Return the (X, Y) coordinate for the center point of the cell that contains the specified text.  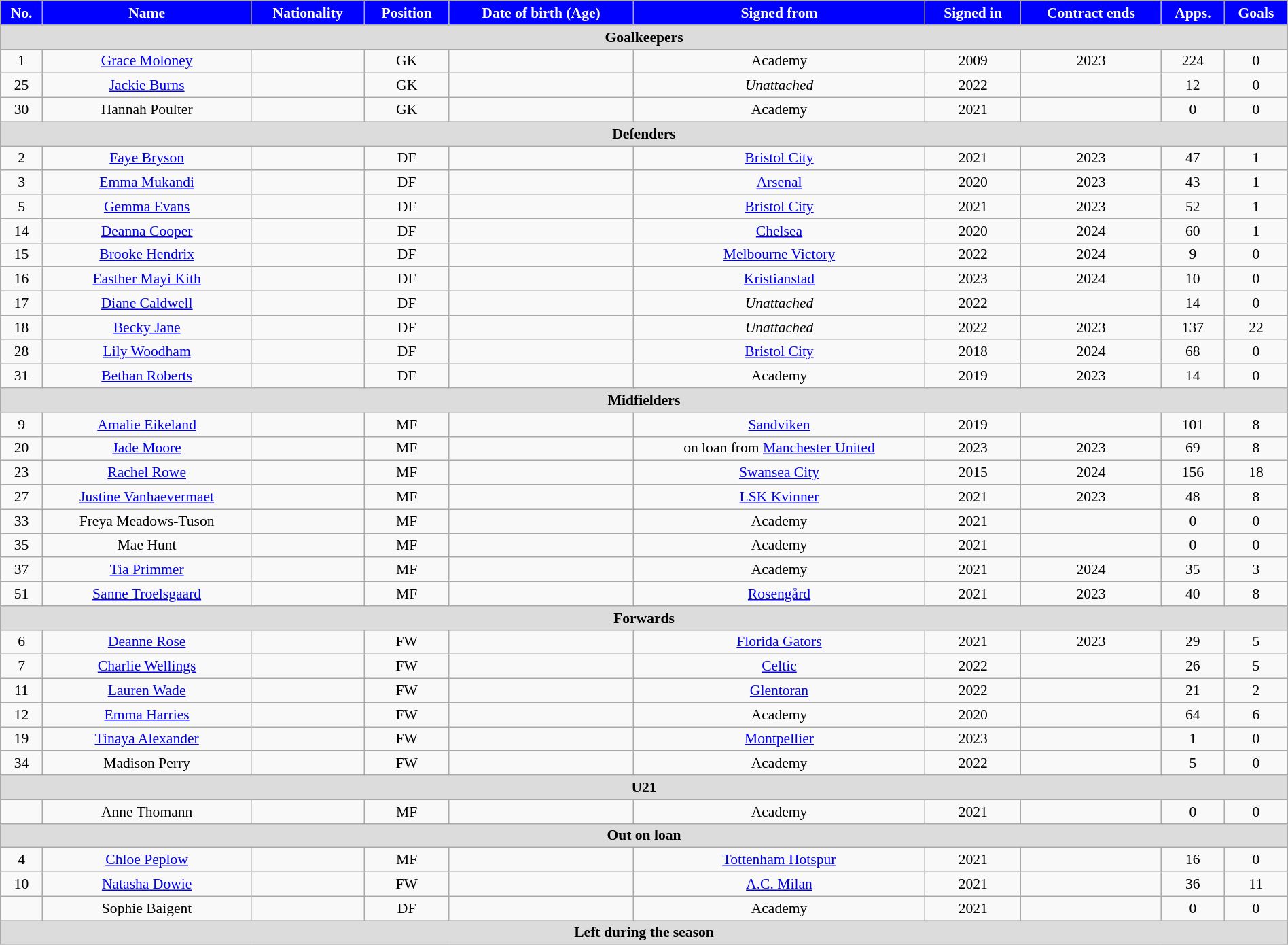
Tia Primmer (147, 570)
21 (1193, 691)
Easther Mayi Kith (147, 279)
Tinaya Alexander (147, 739)
Sandviken (779, 425)
40 (1193, 594)
Tottenham Hotspur (779, 860)
Out on loan (644, 836)
Charlie Wellings (147, 666)
7 (22, 666)
29 (1193, 642)
Name (147, 13)
Goalkeepers (644, 37)
Madison Perry (147, 764)
Lily Woodham (147, 352)
Swansea City (779, 473)
22 (1257, 327)
48 (1193, 497)
Sanne Troelsgaard (147, 594)
Kristianstad (779, 279)
No. (22, 13)
LSK Kvinner (779, 497)
Chloe Peplow (147, 860)
27 (22, 497)
Freya Meadows-Tuson (147, 521)
Signed in (973, 13)
69 (1193, 448)
30 (22, 110)
Mae Hunt (147, 546)
Celtic (779, 666)
Montpellier (779, 739)
Rachel Rowe (147, 473)
Diane Caldwell (147, 304)
47 (1193, 158)
Date of birth (Age) (541, 13)
Becky Jane (147, 327)
Defenders (644, 134)
26 (1193, 666)
Goals (1257, 13)
Chelsea (779, 231)
31 (22, 376)
Rosengård (779, 594)
Deanne Rose (147, 642)
on loan from Manchester United (779, 448)
Jackie Burns (147, 86)
19 (22, 739)
Contract ends (1091, 13)
Jade Moore (147, 448)
4 (22, 860)
17 (22, 304)
Grace Moloney (147, 61)
37 (22, 570)
Brooke Hendrix (147, 255)
Sophie Baigent (147, 908)
Nationality (308, 13)
137 (1193, 327)
Arsenal (779, 183)
Bethan Roberts (147, 376)
Lauren Wade (147, 691)
2018 (973, 352)
2015 (973, 473)
34 (22, 764)
60 (1193, 231)
Justine Vanhaevermaet (147, 497)
28 (22, 352)
A.C. Milan (779, 885)
25 (22, 86)
Anne Thomann (147, 812)
U21 (644, 787)
20 (22, 448)
224 (1193, 61)
Glentoran (779, 691)
Position (407, 13)
101 (1193, 425)
Midfielders (644, 400)
Hannah Poulter (147, 110)
Amalie Eikeland (147, 425)
Signed from (779, 13)
Melbourne Victory (779, 255)
15 (22, 255)
51 (22, 594)
33 (22, 521)
156 (1193, 473)
Gemma Evans (147, 207)
Forwards (644, 618)
2009 (973, 61)
43 (1193, 183)
Faye Bryson (147, 158)
23 (22, 473)
Apps. (1193, 13)
Emma Harries (147, 715)
52 (1193, 207)
Florida Gators (779, 642)
Natasha Dowie (147, 885)
64 (1193, 715)
36 (1193, 885)
68 (1193, 352)
Deanna Cooper (147, 231)
Emma Mukandi (147, 183)
Left during the season (644, 933)
